Search for the cell housing the specified text and yield its [x, y] center coordinate. 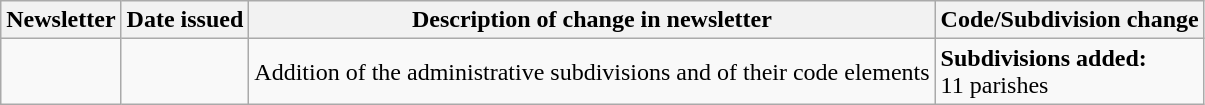
Newsletter [61, 20]
Addition of the administrative subdivisions and of their code elements [592, 72]
Subdivisions added: 11 parishes [1070, 72]
Date issued [185, 20]
Description of change in newsletter [592, 20]
Code/Subdivision change [1070, 20]
